Detect which cell encompasses the target text, then output its [X, Y] center coordinate. 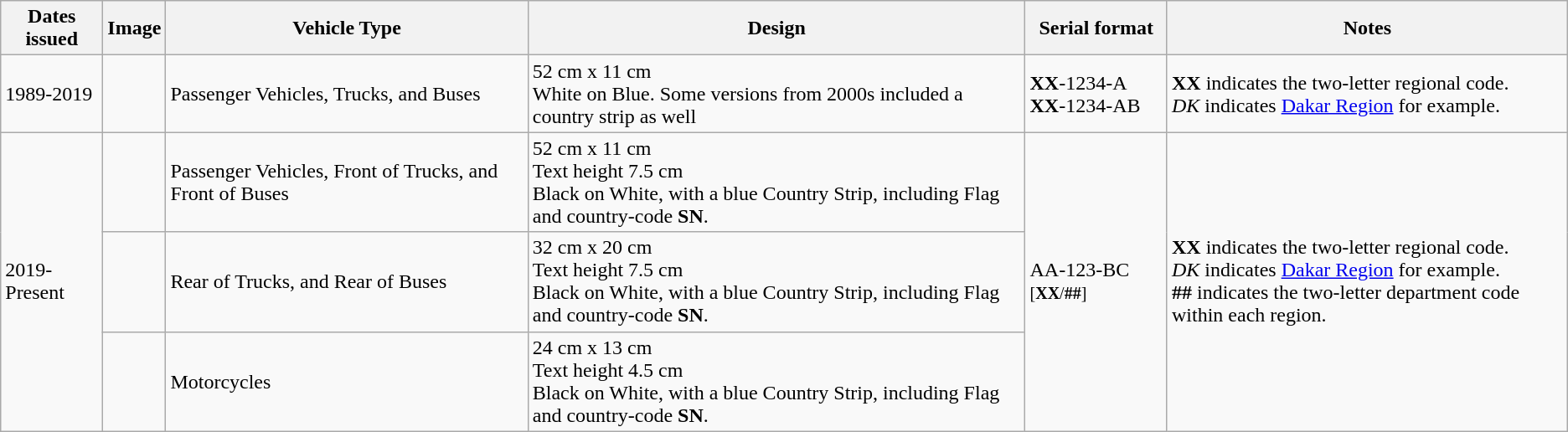
AA-123-BC [XX/##] [1096, 281]
Notes [1367, 28]
Vehicle Type [347, 28]
Dates issued [52, 28]
24 cm x 13 cmText height 4.5 cmBlack on White, with a blue Country Strip, including Flag and country-code SN. [776, 382]
2019-Present [52, 281]
32 cm x 20 cmText height 7.5 cmBlack on White, with a blue Country Strip, including Flag and country-code SN. [776, 281]
52 cm x 11 cmText height 7.5 cmBlack on White, with a blue Country Strip, including Flag and country-code SN. [776, 183]
Passenger Vehicles, Front of Trucks, and Front of Buses [347, 183]
XX indicates the two-letter regional code.DK indicates Dakar Region for example. [1367, 94]
XX-1234-AXX-1234-AB [1096, 94]
Passenger Vehicles, Trucks, and Buses [347, 94]
XX indicates the two-letter regional code.DK indicates Dakar Region for example.## indicates the two-letter department code within each region. [1367, 281]
Rear of Trucks, and Rear of Buses [347, 281]
Motorcycles [347, 382]
1989-2019 [52, 94]
Design [776, 28]
Serial format [1096, 28]
52 cm x 11 cmWhite on Blue. Some versions from 2000s included a country strip as well [776, 94]
Image [134, 28]
